Return (x, y) of the center of cell containing provided text 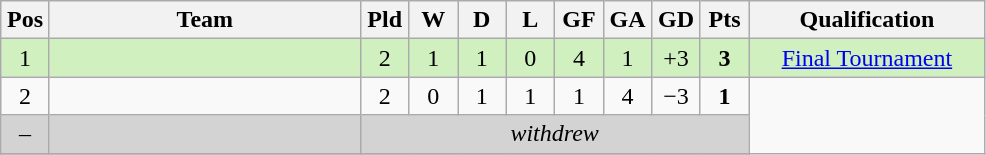
Pld (384, 20)
GA (628, 20)
W (434, 20)
Qualification (867, 20)
withdrew (554, 134)
3 (724, 58)
GF (580, 20)
L (530, 20)
D (482, 20)
– (26, 134)
Team (204, 20)
−3 (676, 96)
GD (676, 20)
+3 (676, 58)
Final Tournament (867, 58)
Pts (724, 20)
Pos (26, 20)
